Scan for the cell matching the given text and deliver its [x, y] coordinate at center. 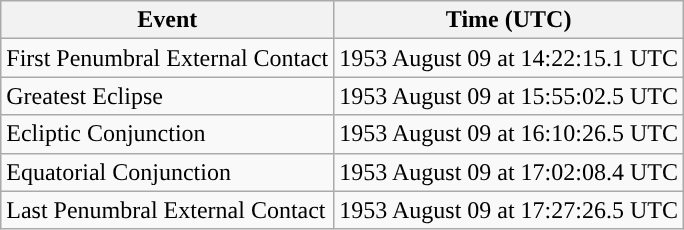
Greatest Eclipse [168, 96]
1953 August 09 at 17:02:08.4 UTC [509, 172]
1953 August 09 at 14:22:15.1 UTC [509, 58]
1953 August 09 at 15:55:02.5 UTC [509, 96]
Equatorial Conjunction [168, 172]
1953 August 09 at 17:27:26.5 UTC [509, 210]
Time (UTC) [509, 20]
1953 August 09 at 16:10:26.5 UTC [509, 134]
First Penumbral External Contact [168, 58]
Last Penumbral External Contact [168, 210]
Event [168, 20]
Ecliptic Conjunction [168, 134]
